Return the (X, Y) coordinate for the center point of the cell that contains the specified text.  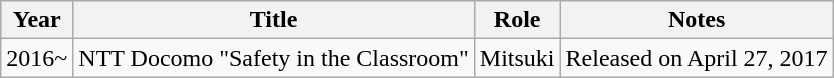
Year (37, 20)
Title (274, 20)
Role (517, 20)
2016~ (37, 58)
Mitsuki (517, 58)
Released on April 27, 2017 (696, 58)
Notes (696, 20)
NTT Docomo "Safety in the Classroom" (274, 58)
